Provide the (x, y) coordinate of the cell's center where the given text is located.  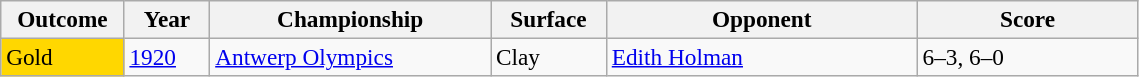
Score (1028, 19)
6–3, 6–0 (1028, 57)
Gold (62, 57)
Opponent (762, 19)
Year (167, 19)
Surface (549, 19)
Championship (350, 19)
Antwerp Olympics (350, 57)
Edith Holman (762, 57)
Outcome (62, 19)
1920 (167, 57)
Clay (549, 57)
